Extract the (X, Y) coordinate from the center of the cell holding the provided text.  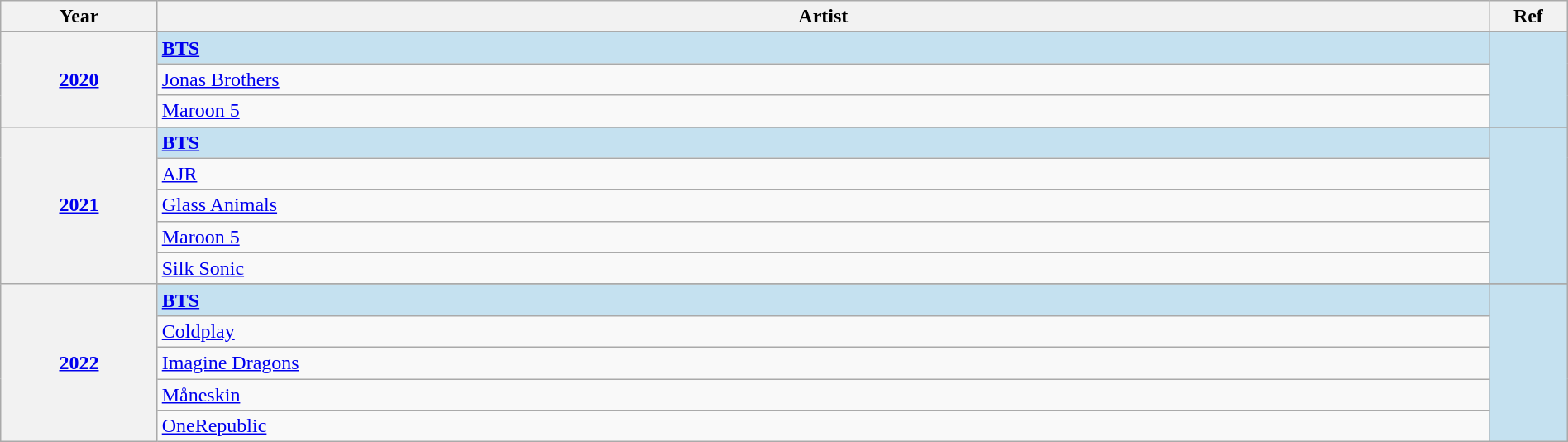
Måneskin (823, 395)
Year (79, 17)
Jonas Brothers (823, 79)
OneRepublic (823, 426)
AJR (823, 174)
Glass Animals (823, 205)
Ref (1528, 17)
Imagine Dragons (823, 363)
2021 (79, 205)
Silk Sonic (823, 268)
2020 (79, 79)
2022 (79, 363)
Artist (823, 17)
Coldplay (823, 331)
